Provide the [x, y] coordinate of the cell's center where the given text is located.  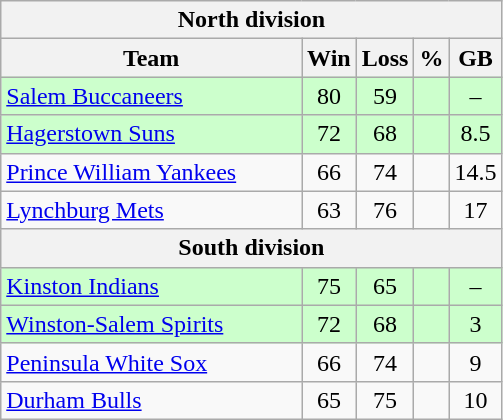
% [432, 58]
South division [252, 248]
Salem Buccaneers [152, 96]
Durham Bulls [152, 400]
Hagerstown Suns [152, 134]
8.5 [476, 134]
Peninsula White Sox [152, 362]
Winston-Salem Spirits [152, 324]
Prince William Yankees [152, 172]
3 [476, 324]
9 [476, 362]
Kinston Indians [152, 286]
10 [476, 400]
GB [476, 58]
Team [152, 58]
Loss [385, 58]
63 [330, 210]
17 [476, 210]
59 [385, 96]
76 [385, 210]
North division [252, 20]
Lynchburg Mets [152, 210]
80 [330, 96]
Win [330, 58]
14.5 [476, 172]
